Detect which cell encompasses the target text, then output its (x, y) center coordinate. 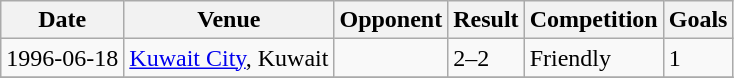
Date (62, 20)
Friendly (594, 58)
Opponent (391, 20)
1996-06-18 (62, 58)
Competition (594, 20)
Goals (698, 20)
Venue (229, 20)
1 (698, 58)
Result (486, 20)
2–2 (486, 58)
Kuwait City, Kuwait (229, 58)
